Return [x, y] of the center of cell containing provided text 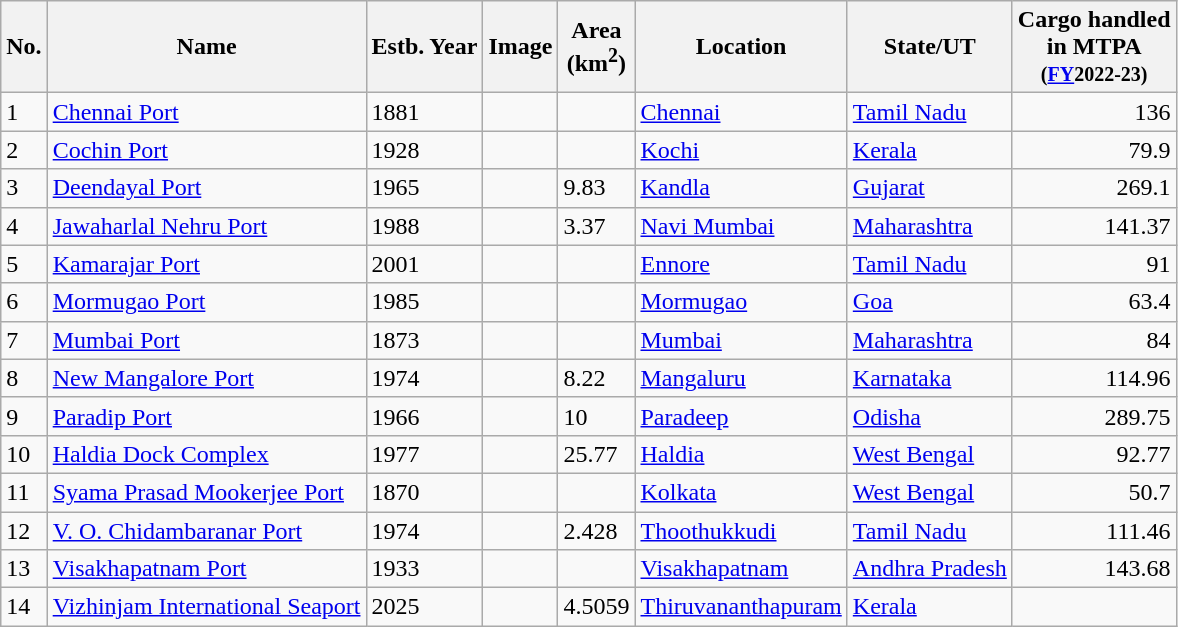
Mangaluru [741, 378]
2.428 [596, 531]
12 [24, 531]
Haldia [741, 454]
Goa [930, 302]
289.75 [1094, 416]
111.46 [1094, 531]
Chennai Port [206, 112]
Karnataka [930, 378]
1928 [424, 150]
2 [24, 150]
Cochin Port [206, 150]
63.4 [1094, 302]
Deendayal Port [206, 188]
Haldia Dock Complex [206, 454]
1873 [424, 340]
11 [24, 492]
136 [1094, 112]
Jawaharlal Nehru Port [206, 226]
State/UT [930, 47]
Name [206, 47]
1870 [424, 492]
Syama Prasad Mookerjee Port [206, 492]
Kochi [741, 150]
Cargo handledin MTPA(FY2022-23) [1094, 47]
1977 [424, 454]
92.77 [1094, 454]
4 [24, 226]
Mumbai Port [206, 340]
Visakhapatnam Port [206, 569]
50.7 [1094, 492]
1966 [424, 416]
8.22 [596, 378]
V. O. Chidambaranar Port [206, 531]
269.1 [1094, 188]
5 [24, 264]
9 [24, 416]
13 [24, 569]
25.77 [596, 454]
New Mangalore Port [206, 378]
Vizhinjam International Seaport [206, 607]
143.68 [1094, 569]
1965 [424, 188]
1988 [424, 226]
Mumbai [741, 340]
Visakhapatnam [741, 569]
Kandla [741, 188]
Mormugao Port [206, 302]
2001 [424, 264]
Navi Mumbai [741, 226]
Paradip Port [206, 416]
3.37 [596, 226]
Chennai [741, 112]
Location [741, 47]
7 [24, 340]
Estb. Year [424, 47]
14 [24, 607]
1 [24, 112]
9.83 [596, 188]
Thoothukkudi [741, 531]
79.9 [1094, 150]
84 [1094, 340]
2025 [424, 607]
Image [520, 47]
114.96 [1094, 378]
Ennore [741, 264]
No. [24, 47]
Andhra Pradesh [930, 569]
Kolkata [741, 492]
1881 [424, 112]
6 [24, 302]
1985 [424, 302]
8 [24, 378]
Thiruvananthapuram [741, 607]
Odisha [930, 416]
Kamarajar Port [206, 264]
Mormugao [741, 302]
91 [1094, 264]
Area(km2) [596, 47]
Gujarat [930, 188]
3 [24, 188]
4.5059 [596, 607]
1933 [424, 569]
141.37 [1094, 226]
Paradeep [741, 416]
